Pinpoint the cell where the given text exists, returning its [x, y] midpoint coordinate. 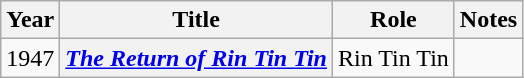
1947 [30, 58]
Rin Tin Tin [393, 58]
Year [30, 20]
Role [393, 20]
Title [196, 20]
The Return of Rin Tin Tin [196, 58]
Notes [488, 20]
